Extract the [x, y] coordinate from the center of the cell holding the provided text.  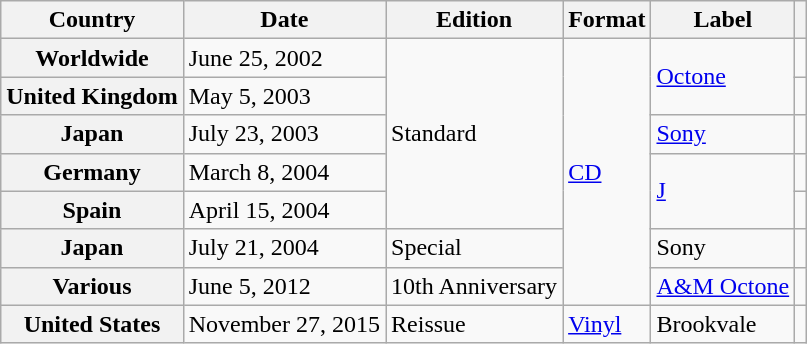
Worldwide [92, 58]
Special [474, 248]
May 5, 2003 [284, 96]
Vinyl [607, 324]
A&M Octone [723, 286]
April 15, 2004 [284, 210]
July 23, 2003 [284, 134]
Various [92, 286]
CD [607, 172]
June 25, 2002 [284, 58]
United States [92, 324]
Country [92, 20]
March 8, 2004 [284, 172]
Germany [92, 172]
Label [723, 20]
Octone [723, 77]
November 27, 2015 [284, 324]
July 21, 2004 [284, 248]
June 5, 2012 [284, 286]
Brookvale [723, 324]
Reissue [474, 324]
Spain [92, 210]
10th Anniversary [474, 286]
Format [607, 20]
Edition [474, 20]
J [723, 191]
Date [284, 20]
United Kingdom [92, 96]
Standard [474, 134]
